Search for the cell housing the specified text and yield its [X, Y] center coordinate. 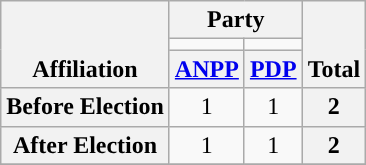
Before Election [86, 107]
Affiliation [86, 44]
Party [236, 20]
Total [334, 44]
After Election [86, 145]
PDP [273, 69]
ANPP [206, 69]
